Provide the (x, y) coordinate of the cell's center where the given text is located.  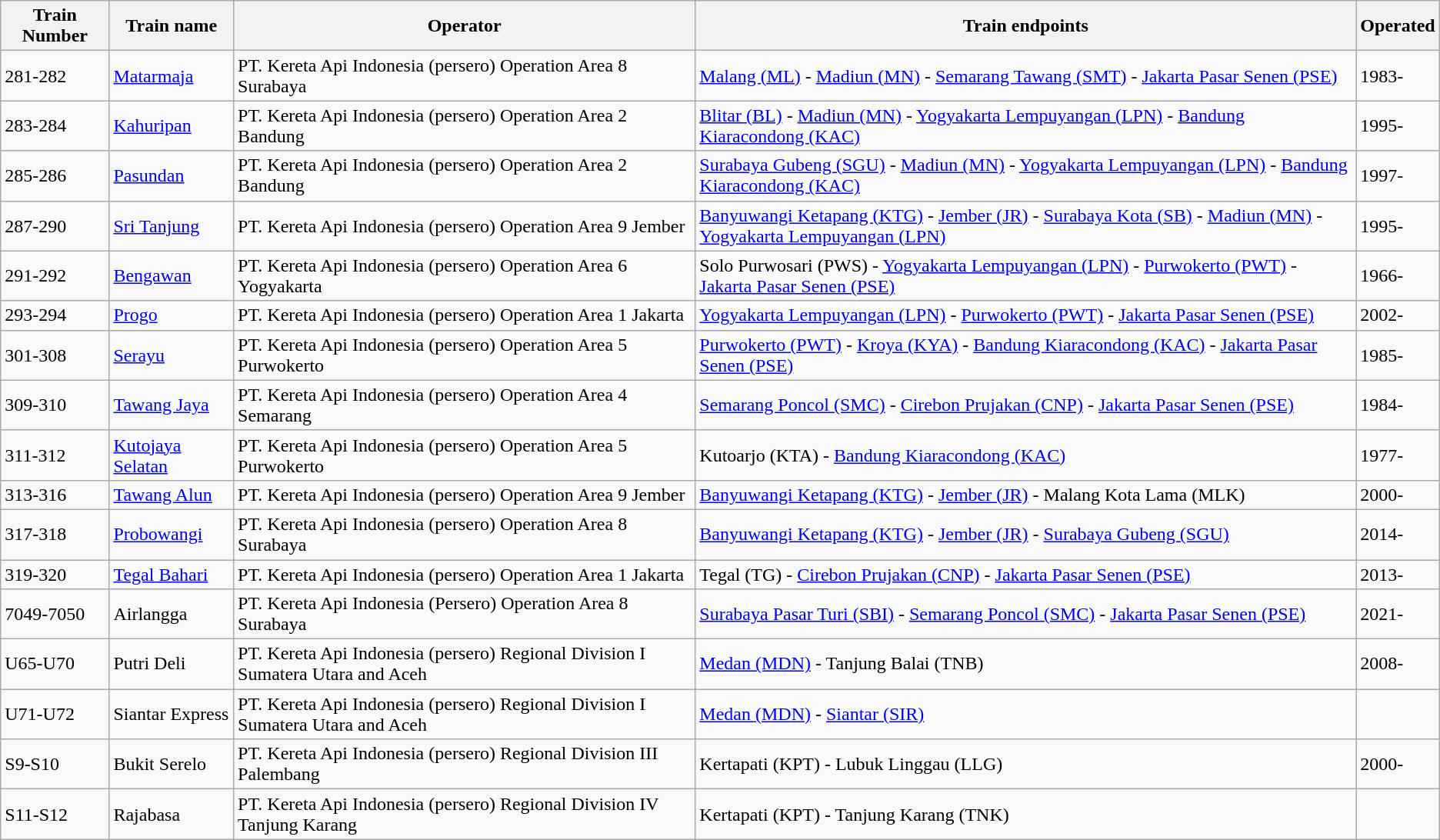
Semarang Poncol (SMC) - Cirebon Prujakan (CNP) - Jakarta Pasar Senen (PSE) (1026, 405)
Solo Purwosari (PWS) - Yogyakarta Lempuyangan (LPN) - Purwokerto (PWT) - Jakarta Pasar Senen (PSE) (1026, 275)
Banyuwangi Ketapang (KTG) - Jember (JR) - Surabaya Kota (SB) - Madiun (MN) - Yogyakarta Lempuyangan (LPN) (1026, 226)
Bukit Serelo (172, 765)
283-284 (55, 126)
291-292 (55, 275)
2002- (1398, 315)
2013- (1398, 575)
287-290 (55, 226)
Operator (465, 26)
PT. Kereta Api Indonesia (persero) Regional Division III Palembang (465, 765)
U65-U70 (55, 665)
Tawang Alun (172, 495)
Airlangga (172, 614)
Siantar Express (172, 714)
Rajabasa (172, 814)
Operated (1398, 26)
319-320 (55, 575)
Pasundan (172, 175)
Serayu (172, 355)
Tegal (TG) - Cirebon Prujakan (CNP) - Jakarta Pasar Senen (PSE) (1026, 575)
PT. Kereta Api Indonesia (persero) Regional Division IV Tanjung Karang (465, 814)
Kutoarjo (KTA) - Bandung Kiaracondong (KAC) (1026, 455)
PT. Kereta Api Indonesia (Persero) Operation Area 8 Surabaya (465, 614)
Putri Deli (172, 665)
313-316 (55, 495)
1983- (1398, 75)
Surabaya Gubeng (SGU) - Madiun (MN) - Yogyakarta Lempuyangan (LPN) - Bandung Kiaracondong (KAC) (1026, 175)
U71-U72 (55, 714)
309-310 (55, 405)
Surabaya Pasar Turi (SBI) - Semarang Poncol (SMC) - Jakarta Pasar Senen (PSE) (1026, 614)
293-294 (55, 315)
7049-7050 (55, 614)
Train name (172, 26)
Kutojaya Selatan (172, 455)
Blitar (BL) - Madiun (MN) - Yogyakarta Lempuyangan (LPN) - Bandung Kiaracondong (KAC) (1026, 126)
S9-S10 (55, 765)
Medan (MDN) - Siantar (SIR) (1026, 714)
Banyuwangi Ketapang (KTG) - Jember (JR) - Surabaya Gubeng (SGU) (1026, 534)
Train Number (55, 26)
PT. Kereta Api Indonesia (persero) Operation Area 4 Semarang (465, 405)
Kertapati (KPT) - Lubuk Linggau (LLG) (1026, 765)
285-286 (55, 175)
Bengawan (172, 275)
Probowangi (172, 534)
Sri Tanjung (172, 226)
Yogyakarta Lempuyangan (LPN) - Purwokerto (PWT) - Jakarta Pasar Senen (PSE) (1026, 315)
1977- (1398, 455)
1966- (1398, 275)
Progo (172, 315)
Medan (MDN) - Tanjung Balai (TNB) (1026, 665)
2014- (1398, 534)
1984- (1398, 405)
S11-S12 (55, 814)
Tawang Jaya (172, 405)
Kahuripan (172, 126)
Banyuwangi Ketapang (KTG) - Jember (JR) - Malang Kota Lama (MLK) (1026, 495)
2021- (1398, 614)
Matarmaja (172, 75)
301-308 (55, 355)
Tegal Bahari (172, 575)
1997- (1398, 175)
Kertapati (KPT) - Tanjung Karang (TNK) (1026, 814)
2008- (1398, 665)
Purwokerto (PWT) - Kroya (KYA) - Bandung Kiaracondong (KAC) - Jakarta Pasar Senen (PSE) (1026, 355)
PT. Kereta Api Indonesia (persero) Operation Area 6 Yogyakarta (465, 275)
1985- (1398, 355)
311-312 (55, 455)
Train endpoints (1026, 26)
281-282 (55, 75)
Malang (ML) - Madiun (MN) - Semarang Tawang (SMT) - Jakarta Pasar Senen (PSE) (1026, 75)
317-318 (55, 534)
